Return (X, Y) of the center of cell containing provided text 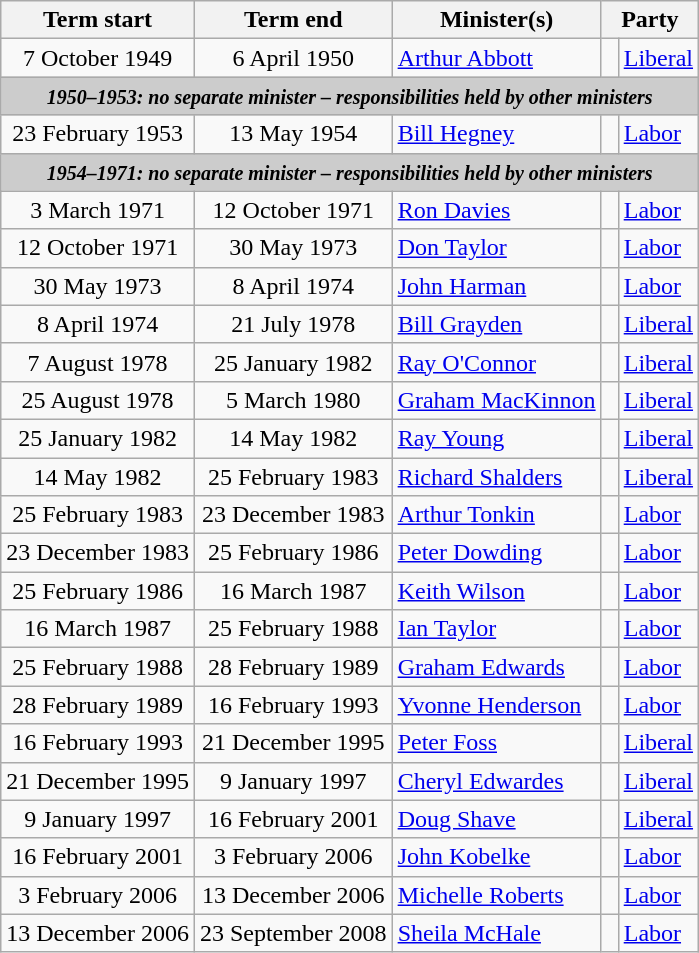
7 October 1949 (98, 58)
Ian Taylor (496, 629)
Richard Shalders (496, 477)
Bill Hegney (496, 134)
Peter Dowding (496, 553)
1950–1953: no separate minister – responsibilities held by other ministers (350, 96)
Keith Wilson (496, 591)
21 July 1978 (293, 324)
Peter Foss (496, 743)
23 September 2008 (293, 933)
13 May 1954 (293, 134)
John Kobelke (496, 857)
Term start (98, 20)
6 April 1950 (293, 58)
Sheila McHale (496, 933)
7 August 1978 (98, 362)
Yvonne Henderson (496, 705)
Term end (293, 20)
Minister(s) (496, 20)
John Harman (496, 286)
3 March 1971 (98, 210)
Bill Grayden (496, 324)
Arthur Tonkin (496, 515)
Cheryl Edwardes (496, 781)
5 March 1980 (293, 400)
Doug Shave (496, 819)
Ron Davies (496, 210)
Ray Young (496, 438)
Graham MacKinnon (496, 400)
Don Taylor (496, 248)
Arthur Abbott (496, 58)
Party (650, 20)
Michelle Roberts (496, 895)
1954–1971: no separate minister – responsibilities held by other ministers (350, 172)
Ray O'Connor (496, 362)
Graham Edwards (496, 667)
25 August 1978 (98, 400)
23 February 1953 (98, 134)
